Capture the cell that displays the provided text and extract its (x, y) central coordinate. 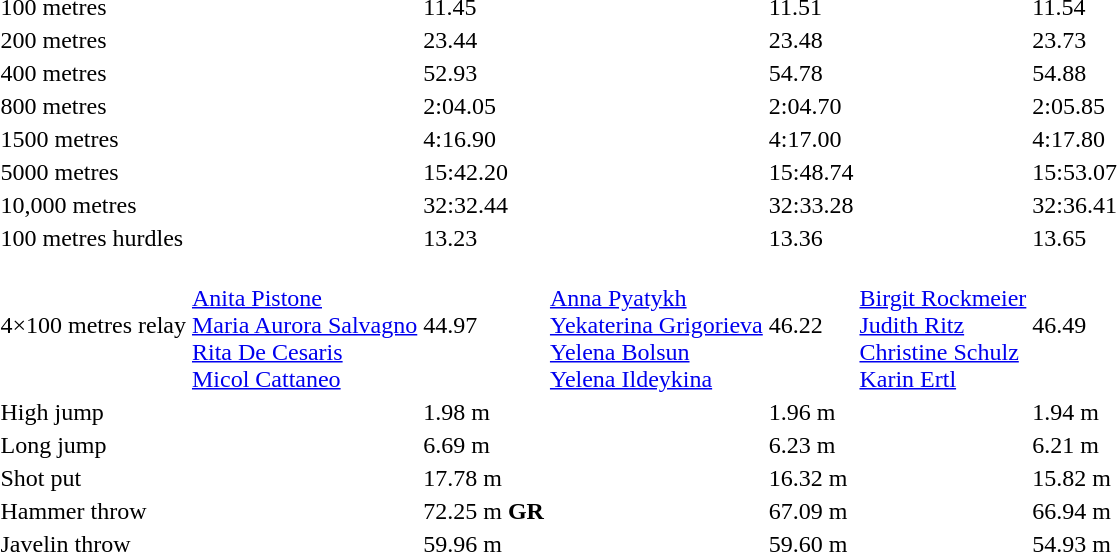
4:17.00 (811, 139)
32:32.44 (484, 205)
15:48.74 (811, 172)
67.09 m (811, 511)
13.23 (484, 238)
Anita PistoneMaria Aurora SalvagnoRita De CesarisMicol Cattaneo (304, 325)
17.78 m (484, 478)
2:04.05 (484, 106)
6.23 m (811, 445)
1.96 m (811, 412)
Birgit RockmeierJudith RitzChristine SchulzKarin Ertl (943, 325)
54.78 (811, 73)
23.48 (811, 40)
72.25 m GR (484, 511)
46.22 (811, 325)
1.98 m (484, 412)
4:16.90 (484, 139)
13.36 (811, 238)
44.97 (484, 325)
15:42.20 (484, 172)
52.93 (484, 73)
6.69 m (484, 445)
23.44 (484, 40)
32:33.28 (811, 205)
16.32 m (811, 478)
Anna PyatykhYekaterina GrigorievaYelena BolsunYelena Ildeykina (656, 325)
2:04.70 (811, 106)
